Determine the (X, Y) coordinate at the center of the cell enclosing the given text.  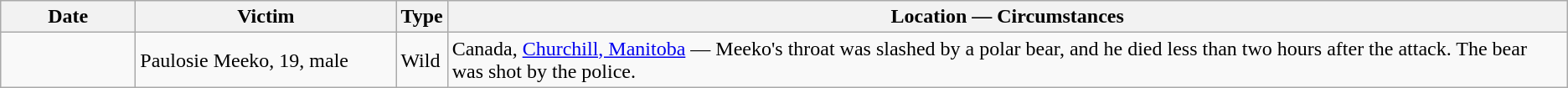
Wild (422, 60)
Type (422, 17)
Location — Circumstances (1007, 17)
Paulosie Meeko, 19, male (266, 60)
Victim (266, 17)
Date (69, 17)
